Determine the [X, Y] coordinate at the center of the cell enclosing the given text.  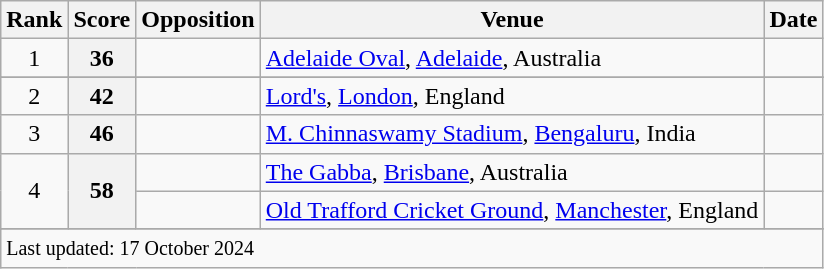
Lord's, London, England [512, 96]
Date [794, 20]
42 [102, 96]
Last updated: 17 October 2024 [412, 248]
Opposition [198, 20]
1 [34, 58]
Old Trafford Cricket Ground, Manchester, England [512, 210]
2 [34, 96]
Score [102, 20]
4 [34, 191]
46 [102, 134]
36 [102, 58]
Venue [512, 20]
The Gabba, Brisbane, Australia [512, 172]
3 [34, 134]
M. Chinnaswamy Stadium, Bengaluru, India [512, 134]
Rank [34, 20]
58 [102, 191]
Adelaide Oval, Adelaide, Australia [512, 58]
